Scan for the cell matching the given text and deliver its [x, y] coordinate at center. 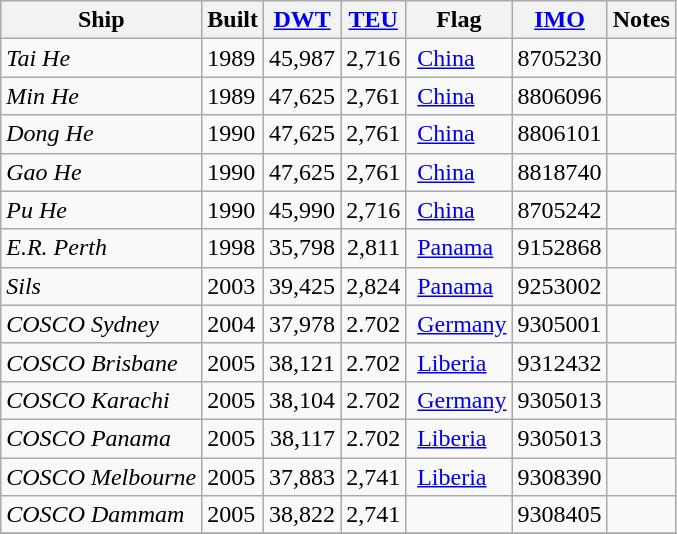
45,987 [302, 58]
9308390 [560, 477]
Min He [102, 96]
8806101 [560, 134]
Flag [459, 20]
Gao He [102, 172]
Ship [102, 20]
IMO [560, 20]
E.R. Perth [102, 248]
39,425 [302, 286]
Notes [641, 20]
2,811 [374, 248]
COSCO Dammam [102, 515]
9305001 [560, 324]
COSCO Melbourne [102, 477]
8705230 [560, 58]
37,978 [302, 324]
9308405 [560, 515]
TEU [374, 20]
Tai He [102, 58]
35,798 [302, 248]
2,824 [374, 286]
38,822 [302, 515]
8705242 [560, 210]
COSCO Panama [102, 438]
8818740 [560, 172]
COSCO Brisbane [102, 362]
37,883 [302, 477]
38,121 [302, 362]
Pu He [102, 210]
COSCO Sydney [102, 324]
COSCO Karachi [102, 400]
Built [233, 20]
8806096 [560, 96]
2003 [233, 286]
45,990 [302, 210]
DWT [302, 20]
9152868 [560, 248]
Sils [102, 286]
1998 [233, 248]
9312432 [560, 362]
Dong He [102, 134]
38,117 [302, 438]
2004 [233, 324]
38,104 [302, 400]
9253002 [560, 286]
